For the text-containing cell, return its midpoint in [X, Y] coordinate format. 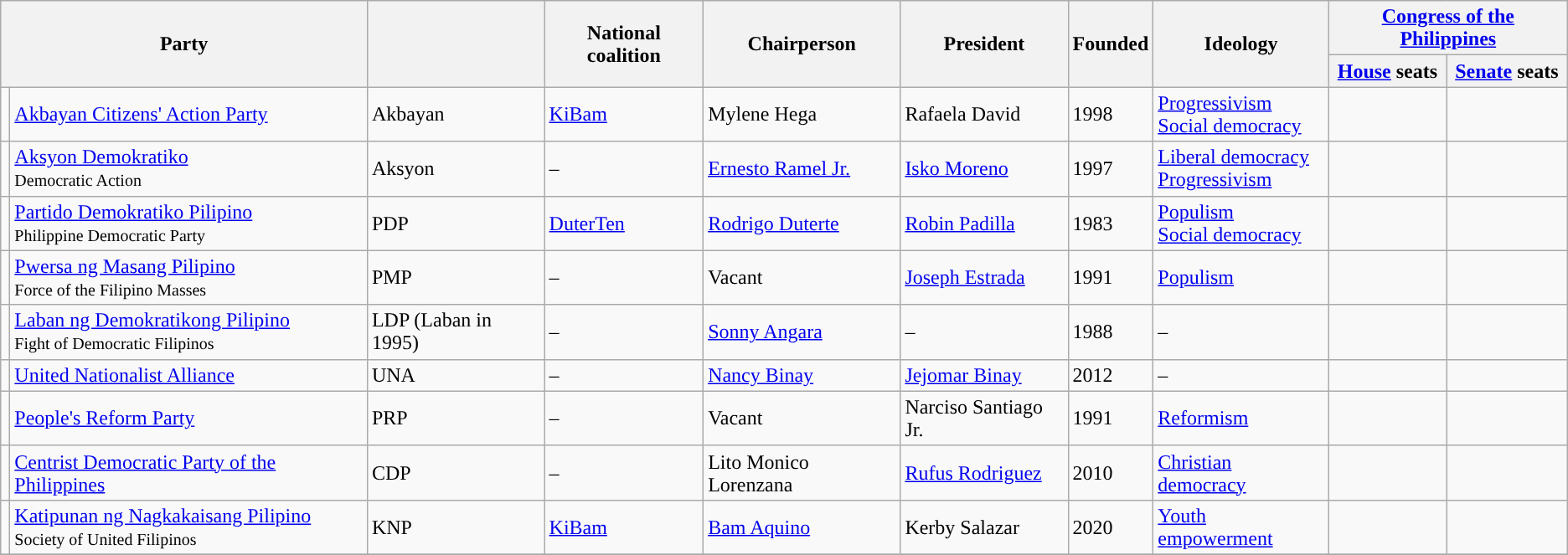
Aksyon [456, 169]
Chairperson [802, 44]
Nancy Binay [802, 375]
Akbayan [456, 114]
Rafaela David [984, 114]
Senate seats [1508, 71]
United Nationalist Alliance [189, 375]
Ernesto Ramel Jr. [802, 169]
Jejomar Binay [984, 375]
PMP [456, 278]
LDP (Laban in 1995) [456, 331]
Bam Aquino [802, 527]
Rufus Rodriguez [984, 472]
House seats [1387, 71]
ProgressivismSocial democracy [1241, 114]
1983 [1111, 223]
Christian democracy [1241, 472]
Liberal democracyProgressivism [1241, 169]
Partido Demokratiko PilipinoPhilippine Democratic Party [189, 223]
Ideology [1241, 44]
1988 [1111, 331]
Populism [1241, 278]
CDP [456, 472]
Founded [1111, 44]
PRP [456, 419]
National coalition [624, 44]
Rodrigo Duterte [802, 223]
Narciso Santiago Jr. [984, 419]
1998 [1111, 114]
Congress of the Philippines [1447, 28]
Party [184, 44]
DuterTen [624, 223]
PopulismSocial democracy [1241, 223]
Laban ng Demokratikong PilipinoFight of Democratic Filipinos [189, 331]
Youth empowerment [1241, 527]
Akbayan Citizens' Action Party [189, 114]
Lito Monico Lorenzana [802, 472]
Aksyon DemokratikoDemocratic Action [189, 169]
Katipunan ng Nagkakaisang PilipinoSociety of United Filipinos [189, 527]
2012 [1111, 375]
Robin Padilla [984, 223]
UNA [456, 375]
Kerby Salazar [984, 527]
KNP [456, 527]
Reformism [1241, 419]
Centrist Democratic Party of the Philippines [189, 472]
Isko Moreno [984, 169]
PDP [456, 223]
2020 [1111, 527]
President [984, 44]
1997 [1111, 169]
Sonny Angara [802, 331]
2010 [1111, 472]
Mylene Hega [802, 114]
Pwersa ng Masang PilipinoForce of the Filipino Masses [189, 278]
Joseph Estrada [984, 278]
People's Reform Party [189, 419]
